Detect which cell encompasses the target text, then output its [X, Y] center coordinate. 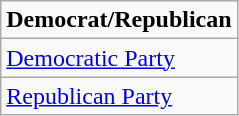
Republican Party [119, 96]
Democratic Party [119, 58]
Democrat/Republican [119, 20]
